Detect which cell encompasses the target text, then output its [X, Y] center coordinate. 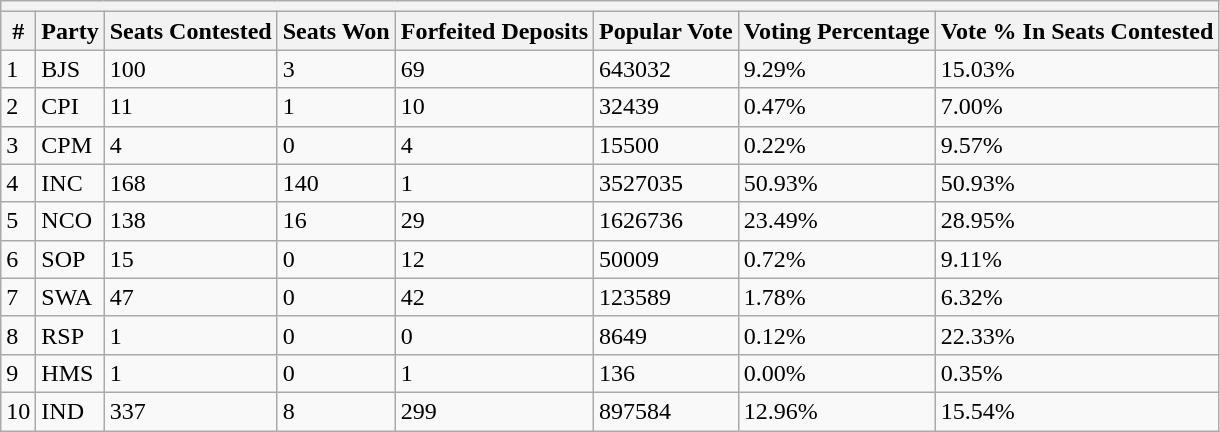
23.49% [836, 221]
INC [70, 183]
12.96% [836, 411]
15.54% [1077, 411]
Vote % In Seats Contested [1077, 31]
6 [18, 259]
6.32% [1077, 297]
0.12% [836, 335]
9 [18, 373]
22.33% [1077, 335]
32439 [666, 107]
9.29% [836, 69]
Forfeited Deposits [494, 31]
NCO [70, 221]
BJS [70, 69]
7.00% [1077, 107]
3527035 [666, 183]
16 [336, 221]
Seats Contested [190, 31]
1626736 [666, 221]
IND [70, 411]
100 [190, 69]
15500 [666, 145]
15 [190, 259]
7 [18, 297]
SWA [70, 297]
28.95% [1077, 221]
HMS [70, 373]
RSP [70, 335]
CPI [70, 107]
9.57% [1077, 145]
1.78% [836, 297]
0.72% [836, 259]
5 [18, 221]
Popular Vote [666, 31]
123589 [666, 297]
# [18, 31]
643032 [666, 69]
Voting Percentage [836, 31]
11 [190, 107]
0.47% [836, 107]
42 [494, 297]
50009 [666, 259]
337 [190, 411]
Seats Won [336, 31]
168 [190, 183]
CPM [70, 145]
136 [666, 373]
SOP [70, 259]
12 [494, 259]
Party [70, 31]
9.11% [1077, 259]
2 [18, 107]
0.22% [836, 145]
69 [494, 69]
897584 [666, 411]
0.00% [836, 373]
299 [494, 411]
15.03% [1077, 69]
8649 [666, 335]
29 [494, 221]
140 [336, 183]
0.35% [1077, 373]
47 [190, 297]
138 [190, 221]
